Output the (x, y) coordinate of the center of the cell containing the given text.  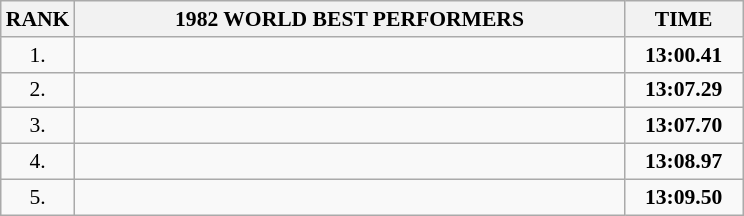
1. (38, 55)
TIME (684, 19)
1982 WORLD BEST PERFORMERS (349, 19)
4. (38, 162)
RANK (38, 19)
13:00.41 (684, 55)
13:07.29 (684, 90)
5. (38, 197)
13:08.97 (684, 162)
13:09.50 (684, 197)
13:07.70 (684, 126)
2. (38, 90)
3. (38, 126)
